From the cell containing the given text, extract its center point as [X, Y] coordinate. 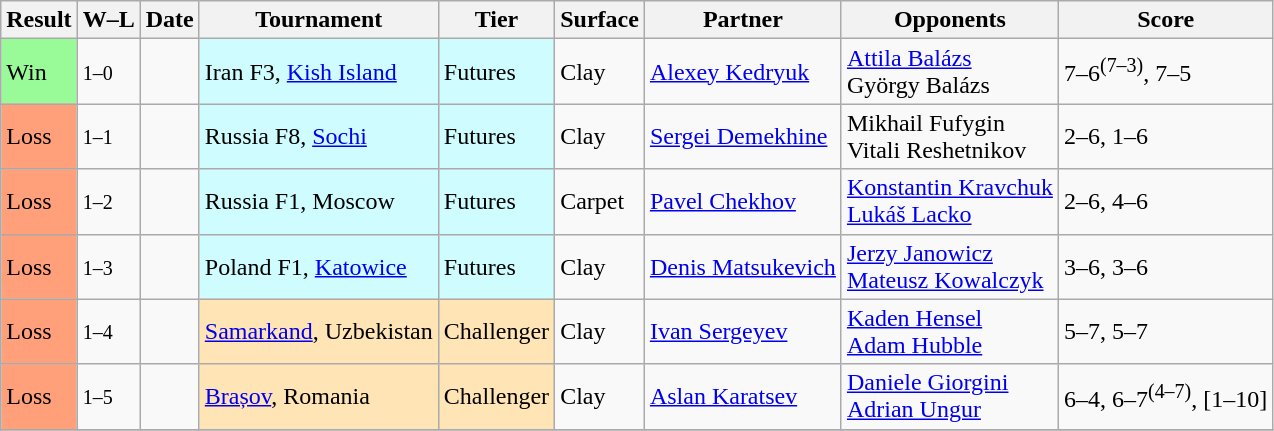
Tournament [318, 20]
Poland F1, Katowice [318, 266]
5–7, 5–7 [1165, 332]
Russia F1, Moscow [318, 202]
Opponents [950, 20]
Mikhail Fufygin Vitali Reshetnikov [950, 136]
1–4 [108, 332]
Kaden Hensel Adam Hubble [950, 332]
Partner [742, 20]
Surface [600, 20]
1–1 [108, 136]
Score [1165, 20]
Russia F8, Sochi [318, 136]
3–6, 3–6 [1165, 266]
1–3 [108, 266]
Win [39, 72]
Result [39, 20]
Attila Balázs György Balázs [950, 72]
7–6(7–3), 7–5 [1165, 72]
2–6, 4–6 [1165, 202]
Pavel Chekhov [742, 202]
Carpet [600, 202]
Denis Matsukevich [742, 266]
6–4, 6–7(4–7), [1–10] [1165, 396]
Date [170, 20]
Tier [496, 20]
Alexey Kedryuk [742, 72]
1–0 [108, 72]
W–L [108, 20]
Daniele Giorgini Adrian Ungur [950, 396]
Brașov, Romania [318, 396]
2–6, 1–6 [1165, 136]
Aslan Karatsev [742, 396]
Ivan Sergeyev [742, 332]
1–5 [108, 396]
Konstantin Kravchuk Lukáš Lacko [950, 202]
Sergei Demekhine [742, 136]
Samarkand, Uzbekistan [318, 332]
Iran F3, Kish Island [318, 72]
Jerzy Janowicz Mateusz Kowalczyk [950, 266]
1–2 [108, 202]
